For the text-containing cell, return its midpoint in (x, y) coordinate format. 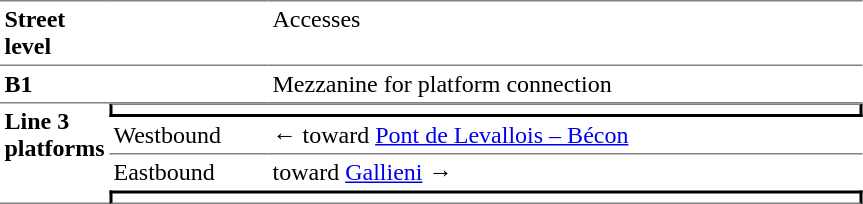
Eastbound (188, 172)
B1 (54, 85)
Mezzanine for platform connection (565, 85)
Westbound (188, 136)
toward Gallieni → (565, 172)
← toward Pont de Levallois – Bécon (565, 136)
Line 3 platforms (54, 154)
Street level (54, 33)
Accesses (565, 33)
